Provide the (X, Y) coordinate of the cell's center where the given text is located.  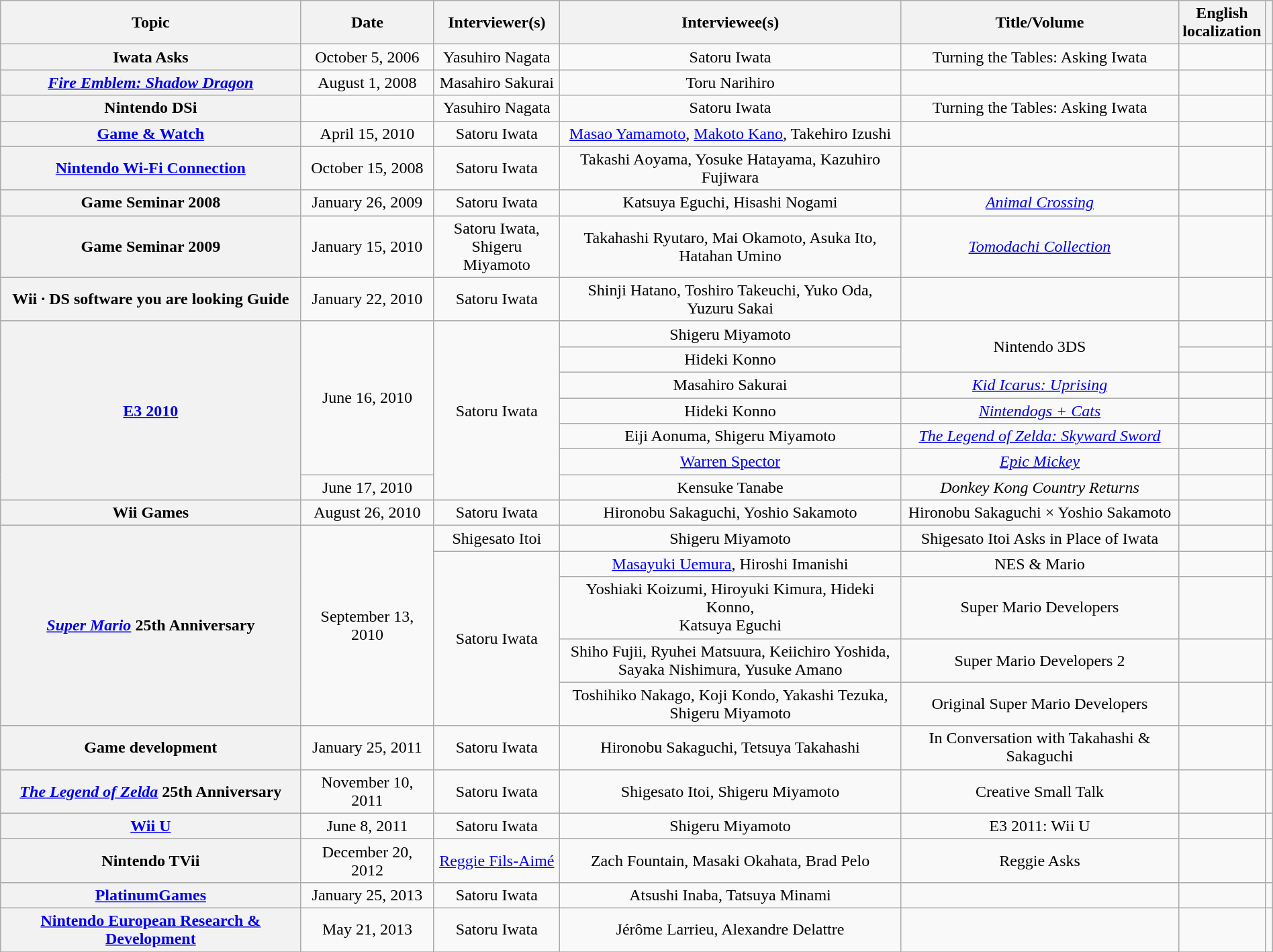
Shinji Hatano, Toshiro Takeuchi, Yuko Oda,Yuzuru Sakai (730, 299)
Title/Volume (1039, 23)
Shigesato Itoi, Shigeru Miyamoto (730, 791)
Katsuya Eguchi, Hisashi Nogami (730, 203)
June 8, 2011 (367, 826)
Nintendo DSi (150, 108)
Zach Fountain, Masaki Okahata, Brad Pelo (730, 861)
Satoru Iwata,Shigeru Miyamoto (497, 246)
Iwata Asks (150, 57)
Shigesato Itoi (497, 538)
Original Super Mario Developers (1039, 704)
Wii · DS software you are looking Guide (150, 299)
Warren Spector (730, 462)
Super Mario Developers (1039, 608)
The Legend of Zelda: Skyward Sword (1039, 436)
January 25, 2011 (367, 748)
May 21, 2013 (367, 929)
October 15, 2008 (367, 168)
E3 2011: Wii U (1039, 826)
September 13, 2010 (367, 626)
Hironobu Sakaguchi, Yoshio Sakamoto (730, 513)
Reggie Fils-Aimé (497, 861)
Interviewee(s) (730, 23)
December 20, 2012 (367, 861)
Donkey Kong Country Returns (1039, 487)
Game & Watch (150, 134)
November 10, 2011 (367, 791)
Shigesato Itoi Asks in Place of Iwata (1039, 538)
Toshihiko Nakago, Koji Kondo, Yakashi Tezuka,Shigeru Miyamoto (730, 704)
In Conversation with Takahashi & Sakaguchi (1039, 748)
Takahashi Ryutaro, Mai Okamoto, Asuka Ito, Hatahan Umino (730, 246)
Interviewer(s) (497, 23)
Topic (150, 23)
NES & Mario (1039, 564)
Nintendo European Research & Development (150, 929)
Masayuki Uemura, Hiroshi Imanishi (730, 564)
Animal Crossing (1039, 203)
Game Seminar 2008 (150, 203)
June 16, 2010 (367, 397)
Nintendo Wi-Fi Connection (150, 168)
Hironobu Sakaguchi, Tetsuya Takahashi (730, 748)
Masao Yamamoto, Makoto Kano, Takehiro Izushi (730, 134)
Creative Small Talk (1039, 791)
January 26, 2009 (367, 203)
The Legend of Zelda 25th Anniversary (150, 791)
Kid Icarus: Uprising (1039, 385)
Tomodachi Collection (1039, 246)
January 25, 2013 (367, 895)
Wii Games (150, 513)
Nintendo TVii (150, 861)
Wii U (150, 826)
Game development (150, 748)
October 5, 2006 (367, 57)
January 15, 2010 (367, 246)
Hironobu Sakaguchi × Yoshio Sakamoto (1039, 513)
Super Mario 25th Anniversary (150, 626)
June 17, 2010 (367, 487)
E3 2010 (150, 410)
Nintendogs + Cats (1039, 410)
Game Seminar 2009 (150, 246)
Epic Mickey (1039, 462)
Nintendo 3DS (1039, 346)
January 22, 2010 (367, 299)
PlatinumGames (150, 895)
Jérôme Larrieu, Alexandre Delattre (730, 929)
Toru Narihiro (730, 83)
Yoshiaki Koizumi, Hiroyuki Kimura, Hideki Konno,Katsuya Eguchi (730, 608)
Eiji Aonuma, Shigeru Miyamoto (730, 436)
April 15, 2010 (367, 134)
August 1, 2008 (367, 83)
Fire Emblem: Shadow Dragon (150, 83)
Super Mario Developers 2 (1039, 661)
Shiho Fujii, Ryuhei Matsuura, Keiichiro Yoshida,Sayaka Nishimura, Yusuke Amano (730, 661)
Atsushi Inaba, Tatsuya Minami (730, 895)
Kensuke Tanabe (730, 487)
Date (367, 23)
August 26, 2010 (367, 513)
Reggie Asks (1039, 861)
Englishlocalization (1222, 23)
Takashi Aoyama, Yosuke Hatayama, Kazuhiro Fujiwara (730, 168)
